Extract the (x, y) coordinate from the center of the cell holding the provided text.  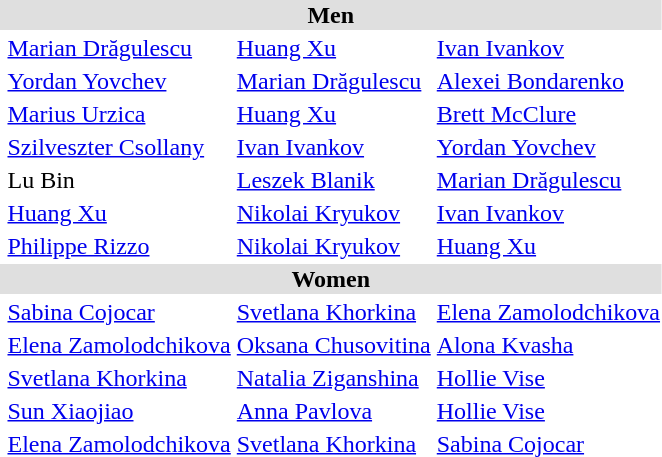
Anna Pavlova (334, 411)
Women (331, 279)
Men (331, 15)
Sun Xiaojiao (119, 411)
Natalia Ziganshina (334, 378)
Brett McClure (548, 114)
Alexei Bondarenko (548, 81)
Leszek Blanik (334, 180)
Marius Urzica (119, 114)
Alona Kvasha (548, 345)
Philippe Rizzo (119, 246)
Oksana Chusovitina (334, 345)
Sabina Cojocar (119, 312)
Szilveszter Csollany (119, 147)
Lu Bin (119, 180)
